Detect which cell encompasses the target text, then output its [x, y] center coordinate. 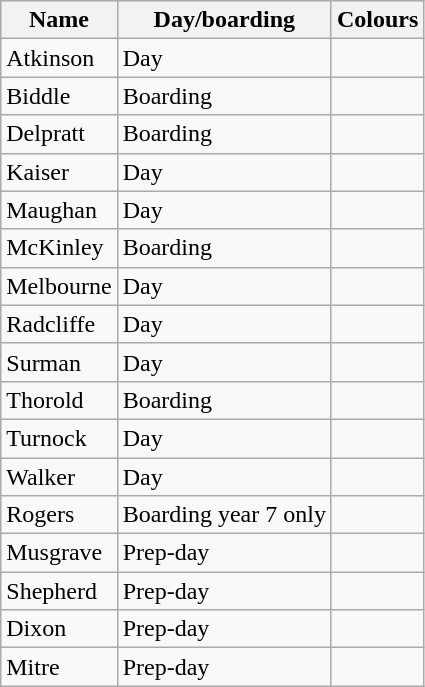
McKinley [59, 248]
Dixon [59, 629]
Musgrave [59, 553]
Maughan [59, 210]
Melbourne [59, 286]
Delpratt [59, 134]
Radcliffe [59, 324]
Atkinson [59, 58]
Rogers [59, 515]
Biddle [59, 96]
Kaiser [59, 172]
Colours [377, 20]
Boarding year 7 only [224, 515]
Thorold [59, 400]
Name [59, 20]
Surman [59, 362]
Turnock [59, 438]
Shepherd [59, 591]
Day/boarding [224, 20]
Walker [59, 477]
Mitre [59, 667]
